Provide the [X, Y] coordinate of the cell's center where the given text is located.  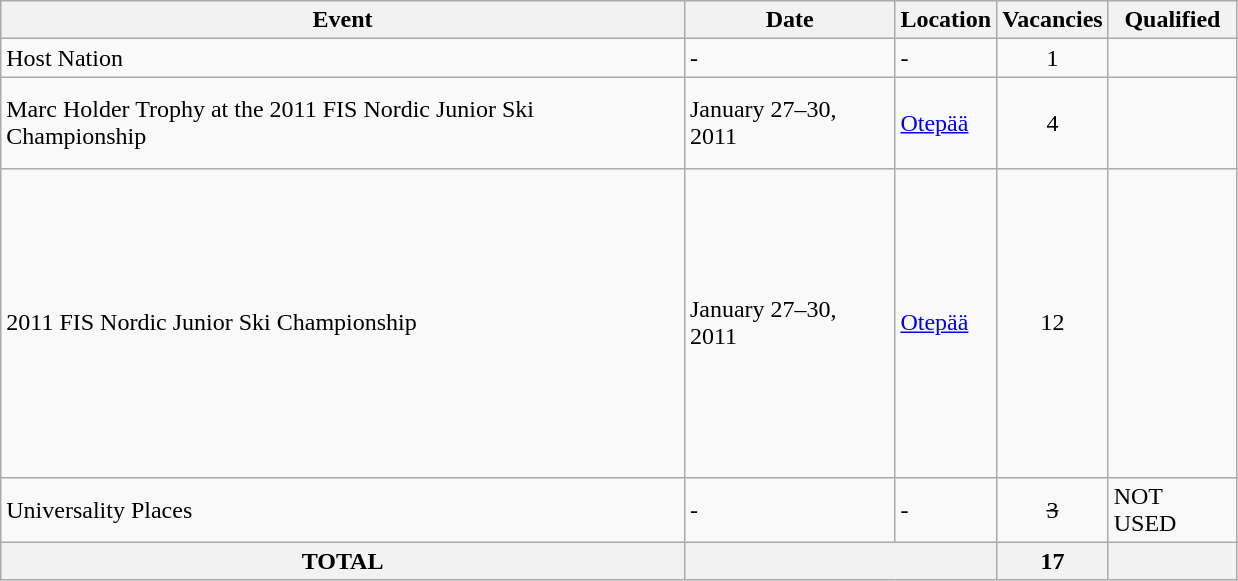
Vacancies [1053, 20]
Marc Holder Trophy at the 2011 FIS Nordic Junior Ski Championship [343, 123]
Date [790, 20]
3 [1053, 510]
12 [1053, 323]
Qualified [1172, 20]
NOT USED [1172, 510]
2011 FIS Nordic Junior Ski Championship [343, 323]
Location [946, 20]
Event [343, 20]
1 [1053, 58]
4 [1053, 123]
Universality Places [343, 510]
17 [1053, 561]
Host Nation [343, 58]
TOTAL [343, 561]
